Identify which cell holds the provided text, then report its [X, Y] central coordinate. 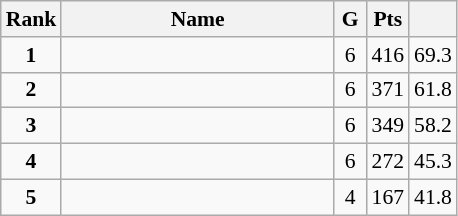
416 [388, 55]
2 [32, 90]
G [350, 19]
69.3 [433, 55]
1 [32, 55]
41.8 [433, 197]
Pts [388, 19]
45.3 [433, 162]
Rank [32, 19]
Name [198, 19]
349 [388, 126]
167 [388, 197]
61.8 [433, 90]
3 [32, 126]
5 [32, 197]
371 [388, 90]
272 [388, 162]
58.2 [433, 126]
